Return (X, Y) of the center of cell containing provided text 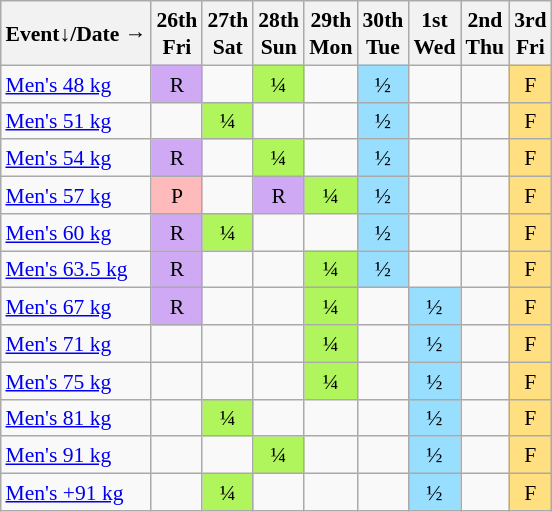
Men's 91 kg (76, 454)
Men's 57 kg (76, 194)
Men's 71 kg (76, 344)
30thTue (382, 33)
Men's 75 kg (76, 380)
Men's 63.5 kg (76, 268)
27thSat (228, 33)
Men's 60 kg (76, 232)
3rdFri (530, 33)
Men's 81 kg (76, 418)
Men's 51 kg (76, 120)
Event↓/Date → (76, 33)
1stWed (434, 33)
Men's 54 kg (76, 158)
28thSun (278, 33)
Men's 48 kg (76, 84)
2ndThu (486, 33)
26thFri (176, 33)
Men's +91 kg (76, 492)
29thMon (330, 33)
Men's 67 kg (76, 306)
P (176, 194)
